Pinpoint the cell where the given text exists, returning its (X, Y) midpoint coordinate. 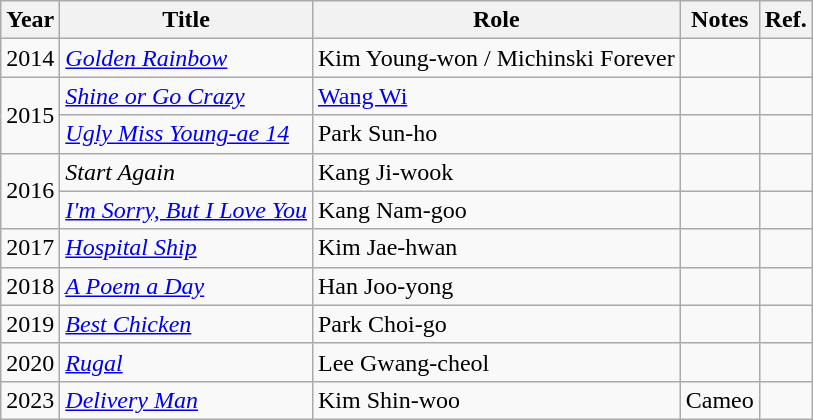
Ref. (786, 20)
Wang Wi (496, 96)
Kang Nam-goo (496, 210)
Han Joo-yong (496, 286)
Start Again (186, 172)
Notes (720, 20)
Year (30, 20)
2023 (30, 400)
Park Sun-ho (496, 134)
Hospital Ship (186, 248)
2018 (30, 286)
Ugly Miss Young-ae 14 (186, 134)
Title (186, 20)
2019 (30, 324)
I'm Sorry, But I Love You (186, 210)
Rugal (186, 362)
2017 (30, 248)
Kim Jae-hwan (496, 248)
Kim Young-won / Michinski Forever (496, 58)
Kim Shin-woo (496, 400)
2016 (30, 191)
Golden Rainbow (186, 58)
2020 (30, 362)
A Poem a Day (186, 286)
2014 (30, 58)
Cameo (720, 400)
Best Chicken (186, 324)
Delivery Man (186, 400)
Kang Ji-wook (496, 172)
Shine or Go Crazy (186, 96)
Role (496, 20)
2015 (30, 115)
Lee Gwang-cheol (496, 362)
Park Choi-go (496, 324)
